Return (x, y) of the center of cell containing provided text 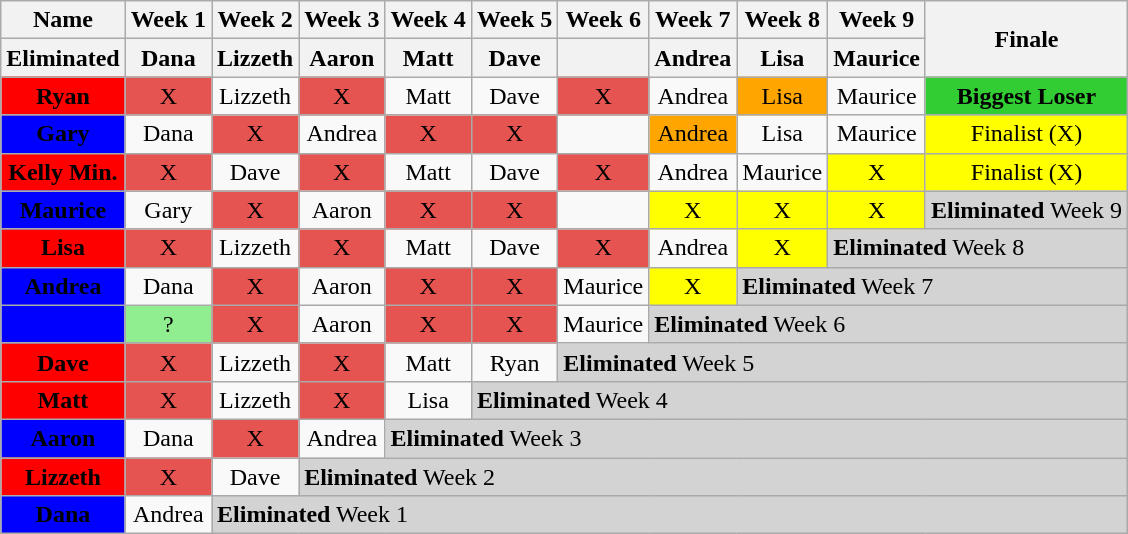
Week 5 (514, 20)
Finale (1026, 39)
Biggest Loser (1026, 96)
Week 6 (604, 20)
Eliminated Week 9 (1026, 210)
Week 3 (342, 20)
Week 9 (877, 20)
Name (63, 20)
? (168, 324)
Week 1 (168, 20)
Kelly Min. (63, 172)
Week 7 (693, 20)
Week 2 (256, 20)
Eliminated Week 6 (888, 324)
Eliminated Week 5 (843, 362)
Eliminated (63, 58)
Eliminated Week 8 (978, 248)
Eliminated Week 3 (756, 438)
Eliminated Week 2 (714, 477)
Eliminated Week 7 (932, 286)
Week 8 (782, 20)
Eliminated Week 4 (799, 400)
Week 4 (428, 20)
Eliminated Week 1 (670, 515)
